Return [X, Y] of the center of cell containing provided text 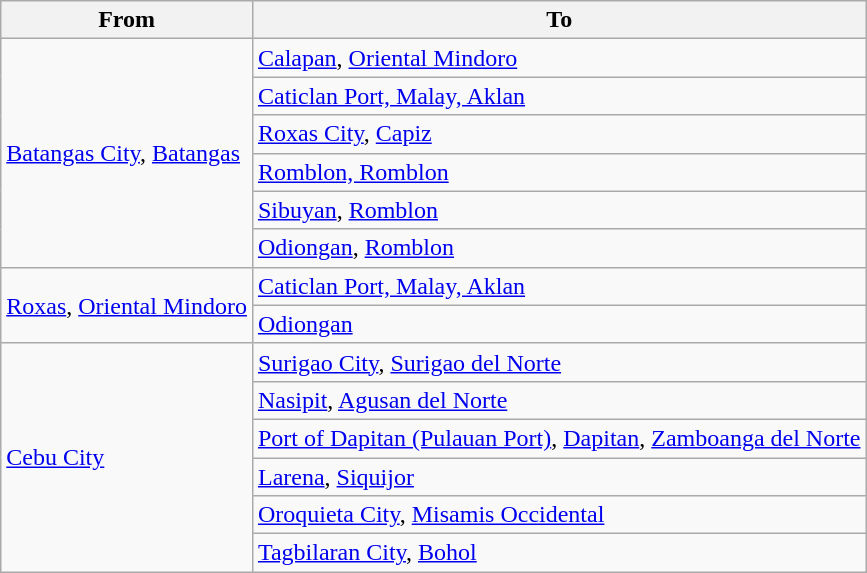
Odiongan [559, 324]
Larena, Siquijor [559, 477]
Calapan, Oriental Mindoro [559, 58]
To [559, 20]
Cebu City [127, 457]
Odiongan, Romblon [559, 248]
Roxas City, Capiz [559, 134]
Oroquieta City, Misamis Occidental [559, 515]
Romblon, Romblon [559, 172]
Port of Dapitan (Pulauan Port), Dapitan, Zamboanga del Norte [559, 438]
Batangas City, Batangas [127, 153]
Nasipit, Agusan del Norte [559, 400]
From [127, 20]
Tagbilaran City, Bohol [559, 553]
Surigao City, Surigao del Norte [559, 362]
Sibuyan, Romblon [559, 210]
Roxas, Oriental Mindoro [127, 305]
